Find where the given text appears and provide that cell's center as [X, Y] coordinate. 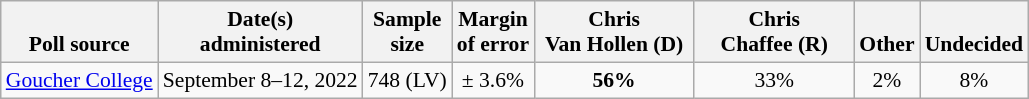
Undecided [974, 32]
Samplesize [408, 32]
56% [614, 80]
2% [886, 80]
Goucher College [80, 80]
September 8–12, 2022 [260, 80]
Poll source [80, 32]
Other [886, 32]
33% [774, 80]
748 (LV) [408, 80]
± 3.6% [493, 80]
Date(s)administered [260, 32]
8% [974, 80]
ChrisChaffee (R) [774, 32]
Marginof error [493, 32]
ChrisVan Hollen (D) [614, 32]
